Extract the (X, Y) coordinate from the center of the cell holding the provided text.  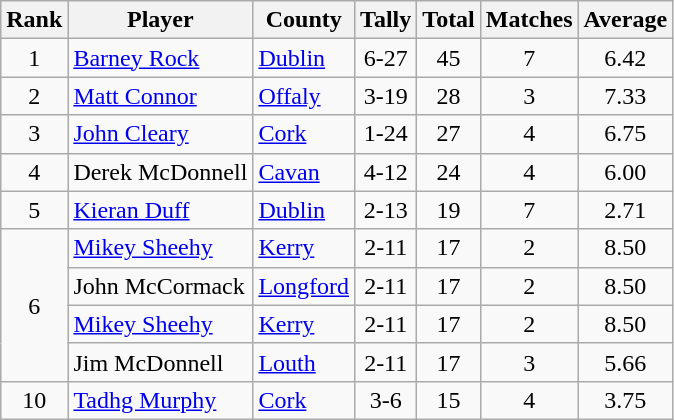
28 (449, 96)
Average (626, 20)
6.42 (626, 58)
27 (449, 134)
6.75 (626, 134)
2-13 (386, 210)
5 (34, 210)
Kieran Duff (160, 210)
6.00 (626, 172)
Rank (34, 20)
1 (34, 58)
John McCormack (160, 286)
15 (449, 400)
Tally (386, 20)
County (304, 20)
4-12 (386, 172)
Cavan (304, 172)
5.66 (626, 362)
Offaly (304, 96)
24 (449, 172)
Player (160, 20)
19 (449, 210)
Matt Connor (160, 96)
10 (34, 400)
Total (449, 20)
7.33 (626, 96)
Jim McDonnell (160, 362)
1-24 (386, 134)
Tadhg Murphy (160, 400)
6-27 (386, 58)
Longford (304, 286)
Derek McDonnell (160, 172)
3-6 (386, 400)
Louth (304, 362)
Matches (529, 20)
6 (34, 305)
45 (449, 58)
3.75 (626, 400)
2.71 (626, 210)
John Cleary (160, 134)
3-19 (386, 96)
Barney Rock (160, 58)
